Extract the [x, y] coordinate from the center of the cell holding the provided text.  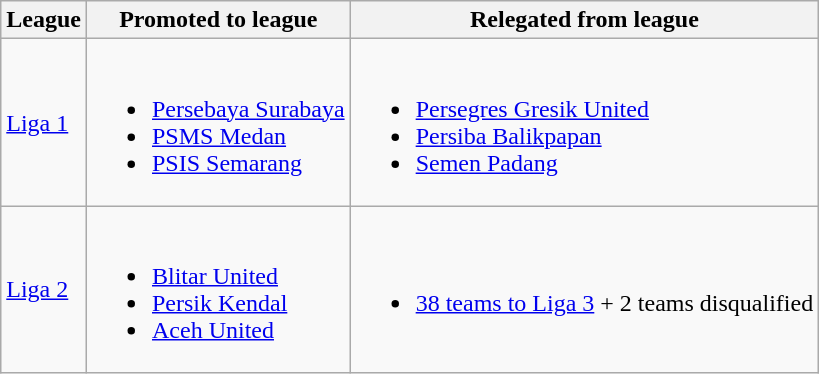
Promoted to league [218, 20]
Blitar UnitedPersik KendalAceh United [218, 290]
Persebaya SurabayaPSMS MedanPSIS Semarang [218, 122]
Liga 2 [44, 290]
Liga 1 [44, 122]
Persegres Gresik UnitedPersiba BalikpapanSemen Padang [584, 122]
Relegated from league [584, 20]
38 teams to Liga 3 + 2 teams disqualified [584, 290]
League [44, 20]
